Detect which cell encompasses the target text, then output its [X, Y] center coordinate. 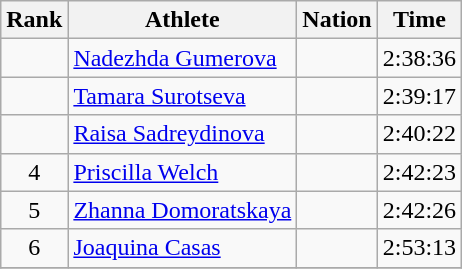
Athlete [182, 20]
Time [419, 20]
Nation [337, 20]
5 [34, 210]
Rank [34, 20]
4 [34, 172]
Priscilla Welch [182, 172]
Joaquina Casas [182, 248]
2:39:17 [419, 96]
Tamara Surotseva [182, 96]
2:42:26 [419, 210]
6 [34, 248]
2:42:23 [419, 172]
2:40:22 [419, 134]
Nadezhda Gumerova [182, 58]
2:53:13 [419, 248]
Raisa Sadreydinova [182, 134]
2:38:36 [419, 58]
Zhanna Domoratskaya [182, 210]
